Provide the (X, Y) coordinate of the cell's center where the given text is located.  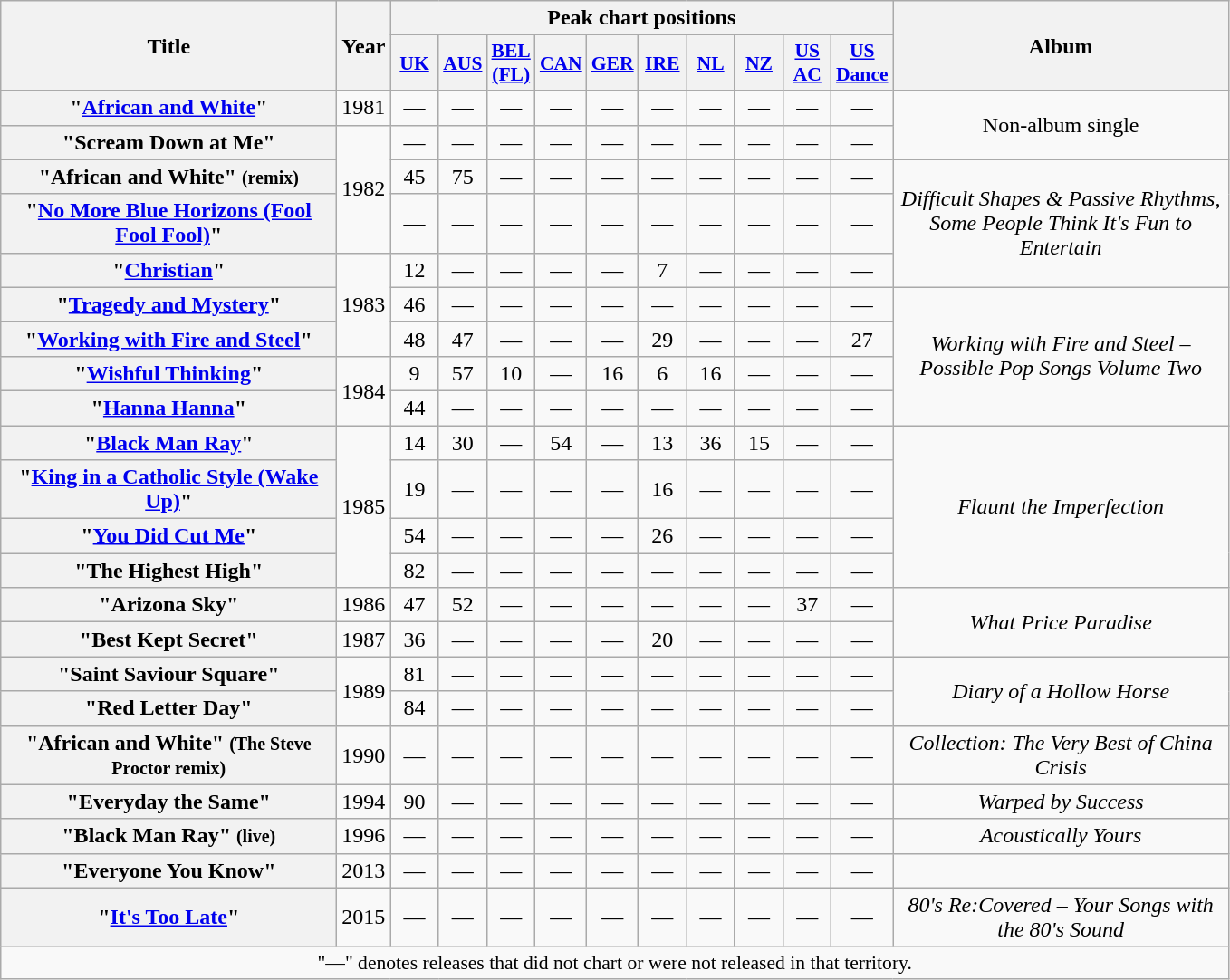
6 (663, 373)
AUS (462, 63)
1990 (364, 755)
12 (415, 270)
20 (663, 639)
46 (415, 304)
1996 (364, 836)
Title (168, 45)
19 (415, 489)
82 (415, 571)
NZ (759, 63)
"Arizona Sky" (168, 605)
"No More Blue Horizons (Fool Fool Fool)" (168, 223)
"Red Letter Day" (168, 708)
"The Highest High" (168, 571)
CAN (562, 63)
30 (462, 443)
"African and White" (The Steve Proctor remix) (168, 755)
UK (415, 63)
1984 (364, 390)
"Saint Saviour Square" (168, 674)
"African and White" (168, 108)
"Black Man Ray" (168, 443)
Non-album single (1062, 125)
Acoustically Yours (1062, 836)
GER (612, 63)
"Everyday the Same" (168, 802)
1983 (364, 304)
"Black Man Ray" (live) (168, 836)
NL (710, 63)
1989 (364, 691)
"Best Kept Secret" (168, 639)
Peak chart positions (641, 18)
29 (663, 339)
Difficult Shapes & Passive Rhythms, Some People Think It's Fun to Entertain (1062, 223)
US Dance (862, 63)
1985 (364, 507)
26 (663, 536)
37 (808, 605)
9 (415, 373)
45 (415, 177)
80's Re:Covered – Your Songs with the 80's Sound (1062, 917)
"Wishful Thinking" (168, 373)
84 (415, 708)
Flaunt the Imperfection (1062, 507)
52 (462, 605)
"Christian" (168, 270)
US AC (808, 63)
"—" denotes releases that did not chart or were not released in that territory. (615, 963)
"Working with Fire and Steel" (168, 339)
90 (415, 802)
1994 (364, 802)
2013 (364, 870)
Diary of a Hollow Horse (1062, 691)
Warped by Success (1062, 802)
"Tragedy and Mystery" (168, 304)
Collection: The Very Best of China Crisis (1062, 755)
"Hanna Hanna" (168, 408)
48 (415, 339)
15 (759, 443)
2015 (364, 917)
"African and White" (remix) (168, 177)
75 (462, 177)
1986 (364, 605)
What Price Paradise (1062, 622)
27 (862, 339)
1982 (364, 188)
1981 (364, 108)
Year (364, 45)
13 (663, 443)
14 (415, 443)
"Scream Down at Me" (168, 142)
"It's Too Late" (168, 917)
44 (415, 408)
"You Did Cut Me" (168, 536)
IRE (663, 63)
"Everyone You Know" (168, 870)
57 (462, 373)
BEL (FL) (511, 63)
7 (663, 270)
10 (511, 373)
Album (1062, 45)
1987 (364, 639)
81 (415, 674)
"King in a Catholic Style (Wake Up)" (168, 489)
Working with Fire and Steel – Possible Pop Songs Volume Two (1062, 356)
